Capture the cell that displays the provided text and extract its (x, y) central coordinate. 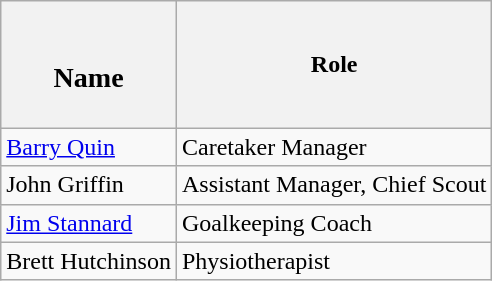
Name (89, 64)
Barry Quin (89, 147)
Assistant Manager, Chief Scout (334, 185)
Jim Stannard (89, 223)
Brett Hutchinson (89, 261)
Goalkeeping Coach (334, 223)
John Griffin (89, 185)
Caretaker Manager (334, 147)
Physiotherapist (334, 261)
Role (334, 64)
